For the text-containing cell, return its midpoint in [x, y] coordinate format. 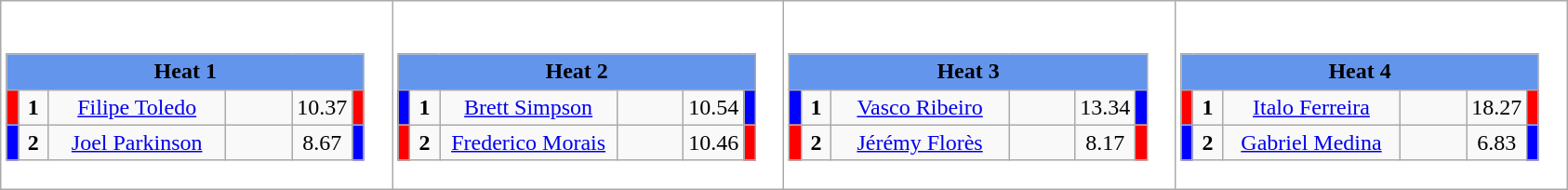
8.17 [1105, 142]
Joel Parkinson [138, 142]
Vasco Ribeiro [921, 107]
Gabriel Medina [1311, 142]
18.27 [1497, 107]
Brett Simpson [528, 107]
Heat 4 [1360, 72]
Heat 3 1 Vasco Ribeiro 13.34 2 Jérémy Florès 8.17 [980, 95]
10.46 [714, 142]
Heat 2 1 Brett Simpson 10.54 2 Frederico Morais 10.46 [588, 95]
Heat 4 1 Italo Ferreira 18.27 2 Gabriel Medina 6.83 [1371, 95]
8.67 [322, 142]
Frederico Morais [528, 142]
Heat 1 1 Filipe Toledo 10.37 2 Joel Parkinson 8.67 [197, 95]
10.54 [714, 107]
6.83 [1497, 142]
Jérémy Florès [921, 142]
Italo Ferreira [1311, 107]
Heat 2 [577, 72]
Filipe Toledo [138, 107]
Heat 1 [185, 72]
10.37 [322, 107]
13.34 [1105, 107]
Heat 3 [968, 72]
